Pinpoint the cell where the given text exists, returning its [X, Y] midpoint coordinate. 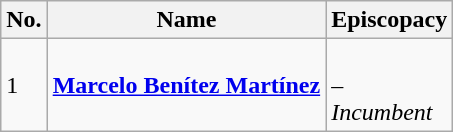
1 [24, 85]
Episcopacy [390, 20]
Marcelo Benítez Martínez [186, 85]
No. [24, 20]
Name [186, 20]
–Incumbent [390, 85]
